Return the [x, y] coordinate for the center point of the cell that contains the specified text.  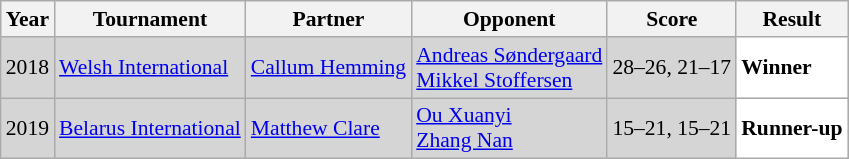
Partner [328, 19]
Runner-up [792, 128]
Andreas Søndergaard Mikkel Stoffersen [509, 68]
Ou Xuanyi Zhang Nan [509, 128]
2019 [28, 128]
Tournament [150, 19]
Matthew Clare [328, 128]
Belarus International [150, 128]
Winner [792, 68]
2018 [28, 68]
15–21, 15–21 [672, 128]
Welsh International [150, 68]
28–26, 21–17 [672, 68]
Callum Hemming [328, 68]
Result [792, 19]
Score [672, 19]
Opponent [509, 19]
Year [28, 19]
